Output the [X, Y] coordinate of the center of the cell containing the given text.  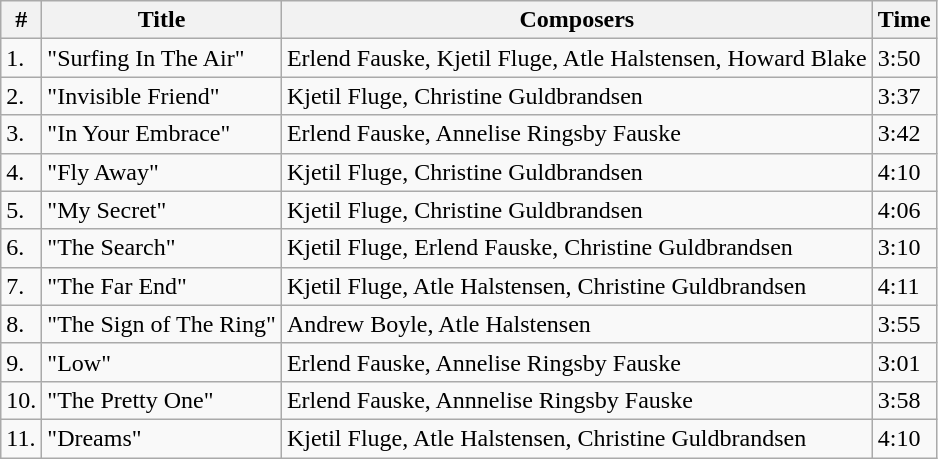
4:06 [904, 210]
4. [22, 172]
"The Pretty One" [162, 400]
10. [22, 400]
3. [22, 134]
7. [22, 286]
9. [22, 362]
1. [22, 58]
"Fly Away" [162, 172]
Andrew Boyle, Atle Halstensen [576, 324]
3:37 [904, 96]
Time [904, 20]
8. [22, 324]
3:01 [904, 362]
"Invisible Friend" [162, 96]
"Low" [162, 362]
"Surfing In The Air" [162, 58]
Kjetil Fluge, Erlend Fauske, Christine Guldbrandsen [576, 248]
4:11 [904, 286]
Composers [576, 20]
# [22, 20]
3:55 [904, 324]
3:50 [904, 58]
"The Far End" [162, 286]
"In Your Embrace" [162, 134]
3:58 [904, 400]
"The Sign of The Ring" [162, 324]
5. [22, 210]
"The Search" [162, 248]
Erlend Fauske, Kjetil Fluge, Atle Halstensen, Howard Blake [576, 58]
3:10 [904, 248]
6. [22, 248]
2. [22, 96]
"My Secret" [162, 210]
"Dreams" [162, 438]
11. [22, 438]
Title [162, 20]
Erlend Fauske, Annnelise Ringsby Fauske [576, 400]
3:42 [904, 134]
